Return [X, Y] of the center of cell containing provided text 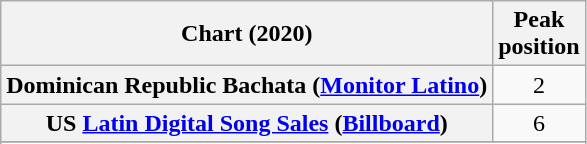
US Latin Digital Song Sales (Billboard) [247, 123]
Dominican Republic Bachata (Monitor Latino) [247, 85]
6 [539, 123]
Chart (2020) [247, 34]
2 [539, 85]
Peakposition [539, 34]
